Capture the cell that displays the provided text and extract its (x, y) central coordinate. 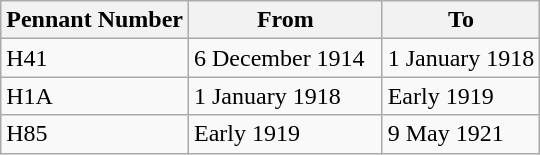
From (285, 20)
6 December 1914 (285, 58)
To (461, 20)
H1A (95, 96)
9 May 1921 (461, 134)
H85 (95, 134)
H41 (95, 58)
Pennant Number (95, 20)
